Find where the given text appears and provide that cell's center as (x, y) coordinate. 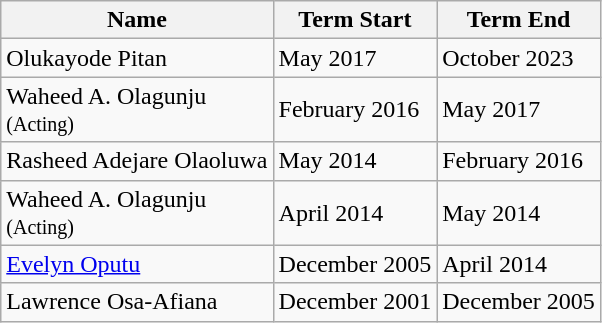
October 2023 (519, 58)
Rasheed Adejare Olaoluwa (137, 161)
Lawrence Osa-Afiana (137, 302)
Name (137, 20)
Term End (519, 20)
December 2001 (355, 302)
Evelyn Oputu (137, 264)
Term Start (355, 20)
Olukayode Pitan (137, 58)
